Return the [X, Y] coordinate for the center point of the cell that contains the specified text.  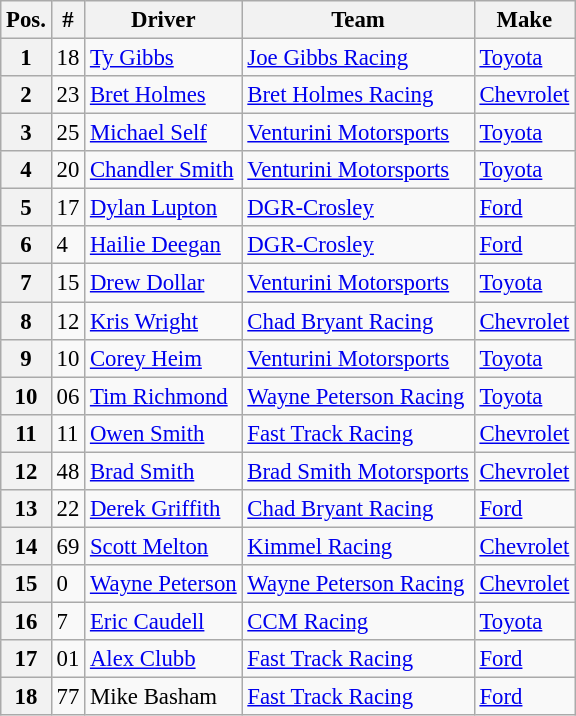
Team [358, 20]
9 [26, 358]
Eric Caudell [164, 621]
0 [68, 584]
Brad Smith Motorsports [358, 471]
Kimmel Racing [358, 546]
1 [26, 58]
Hailie Deegan [164, 245]
Bret Holmes [164, 95]
06 [68, 396]
01 [68, 659]
Corey Heim [164, 358]
23 [68, 95]
Bret Holmes Racing [358, 95]
Wayne Peterson [164, 584]
Alex Clubb [164, 659]
8 [26, 321]
Driver [164, 20]
25 [68, 133]
Make [524, 20]
Drew Dollar [164, 283]
77 [68, 697]
Owen Smith [164, 433]
2 [26, 95]
Pos. [26, 20]
Kris Wright [164, 321]
Derek Griffith [164, 509]
69 [68, 546]
48 [68, 471]
Joe Gibbs Racing [358, 58]
5 [26, 208]
14 [26, 546]
Tim Richmond [164, 396]
Mike Basham [164, 697]
13 [26, 509]
Michael Self [164, 133]
20 [68, 170]
# [68, 20]
22 [68, 509]
16 [26, 621]
6 [26, 245]
3 [26, 133]
Chandler Smith [164, 170]
Scott Melton [164, 546]
CCM Racing [358, 621]
Ty Gibbs [164, 58]
Brad Smith [164, 471]
Dylan Lupton [164, 208]
